Return the [x, y] coordinate for the center point of the cell that contains the specified text.  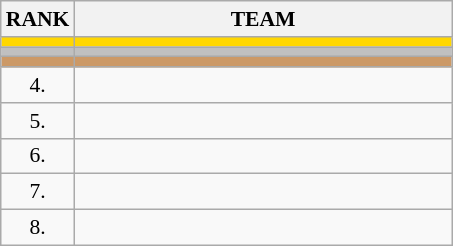
6. [38, 156]
TEAM [262, 19]
7. [38, 192]
8. [38, 228]
4. [38, 85]
RANK [38, 19]
5. [38, 121]
